Determine the [X, Y] coordinate at the center of the cell enclosing the given text.  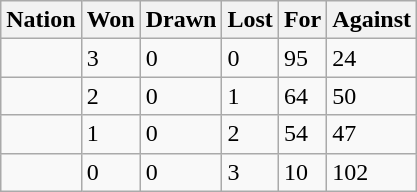
95 [302, 58]
50 [372, 96]
64 [302, 96]
24 [372, 58]
Against [372, 20]
54 [302, 134]
Won [110, 20]
Nation [41, 20]
102 [372, 172]
47 [372, 134]
10 [302, 172]
Lost [250, 20]
For [302, 20]
Drawn [181, 20]
